For the text-containing cell, return its midpoint in (X, Y) coordinate format. 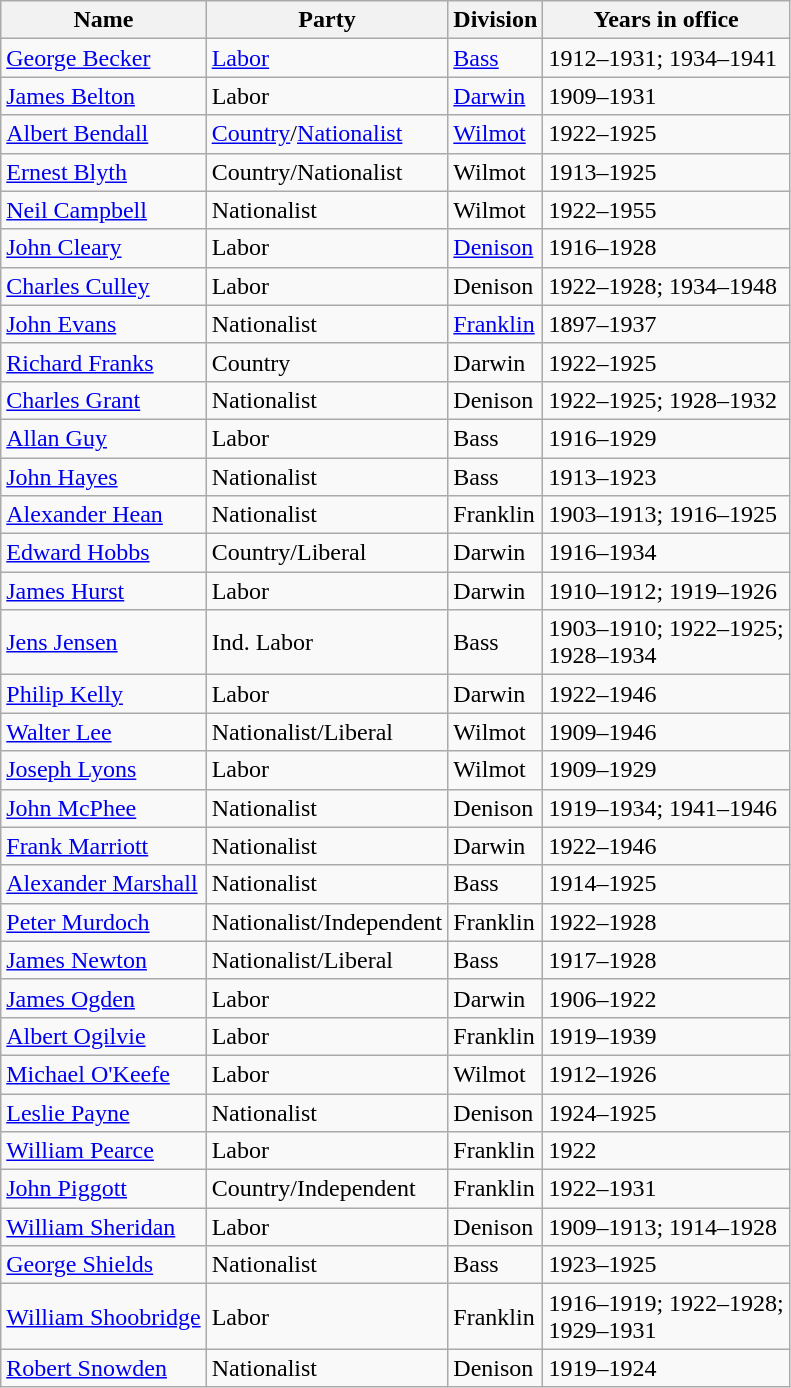
James Ogden (104, 998)
Robert Snowden (104, 1368)
William Sheridan (104, 1227)
Alexander Marshall (104, 884)
James Hurst (104, 591)
George Becker (104, 58)
1916–1928 (666, 248)
1916–1934 (666, 553)
Division (496, 20)
Leslie Payne (104, 1113)
1914–1925 (666, 884)
1919–1934; 1941–1946 (666, 808)
1913–1925 (666, 172)
Edward Hobbs (104, 553)
1897–1937 (666, 324)
Country (327, 362)
Country/Liberal (327, 553)
John Cleary (104, 248)
Years in office (666, 20)
Allan Guy (104, 438)
1906–1922 (666, 998)
1917–1928 (666, 960)
Ernest Blyth (104, 172)
Alexander Hean (104, 515)
1909–1913; 1914–1928 (666, 1227)
1922–1928 (666, 922)
Charles Grant (104, 400)
Country/Independent (327, 1189)
Nationalist/Independent (327, 922)
Party (327, 20)
1922–1955 (666, 210)
Name (104, 20)
1910–1912; 1919–1926 (666, 591)
Michael O'Keefe (104, 1074)
James Belton (104, 96)
1912–1931; 1934–1941 (666, 58)
Philip Kelly (104, 694)
1916–1929 (666, 438)
John McPhee (104, 808)
1922–1928; 1934–1948 (666, 286)
Joseph Lyons (104, 770)
William Shoobridge (104, 1316)
1912–1926 (666, 1074)
Ind. Labor (327, 642)
1909–1946 (666, 732)
Albert Ogilvie (104, 1036)
1922 (666, 1151)
Frank Marriott (104, 846)
George Shields (104, 1265)
1903–1913; 1916–1925 (666, 515)
James Newton (104, 960)
1909–1929 (666, 770)
William Pearce (104, 1151)
1919–1939 (666, 1036)
John Evans (104, 324)
1922–1925; 1928–1932 (666, 400)
1903–1910; 1922–1925;1928–1934 (666, 642)
Albert Bendall (104, 134)
1913–1923 (666, 477)
Neil Campbell (104, 210)
1923–1925 (666, 1265)
John Hayes (104, 477)
John Piggott (104, 1189)
1919–1924 (666, 1368)
Charles Culley (104, 286)
1924–1925 (666, 1113)
Richard Franks (104, 362)
1909–1931 (666, 96)
1922–1931 (666, 1189)
Walter Lee (104, 732)
Jens Jensen (104, 642)
Peter Murdoch (104, 922)
1916–1919; 1922–1928;1929–1931 (666, 1316)
